Extract the [x, y] coordinate from the center of the cell holding the provided text.  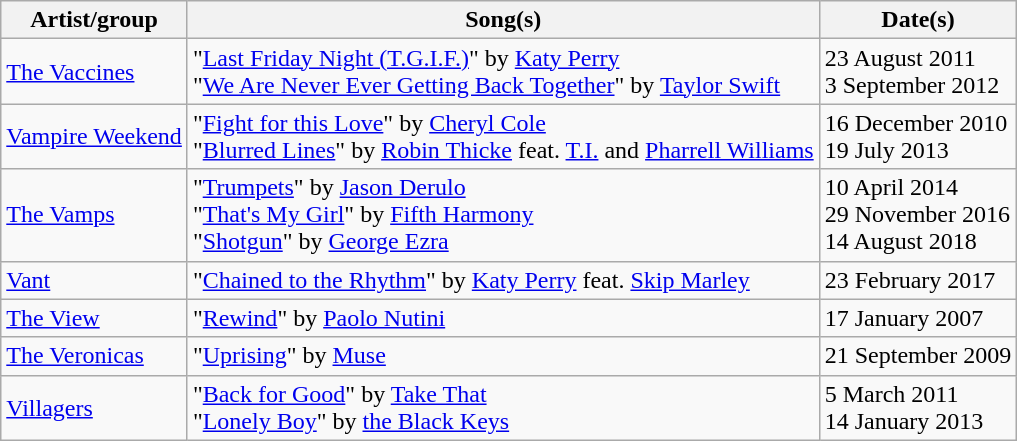
23 February 2017 [918, 280]
21 September 2009 [918, 356]
16 December 201019 July 2013 [918, 136]
The Veronicas [94, 356]
Artist/group [94, 20]
"Chained to the Rhythm" by Katy Perry feat. Skip Marley [503, 280]
10 April 201429 November 201614 August 2018 [918, 215]
23 August 20113 September 2012 [918, 72]
Date(s) [918, 20]
"Rewind" by Paolo Nutini [503, 318]
Vampire Weekend [94, 136]
5 March 201114 January 2013 [918, 408]
"Fight for this Love" by Cheryl Cole"Blurred Lines" by Robin Thicke feat. T.I. and Pharrell Williams [503, 136]
The Vaccines [94, 72]
The View [94, 318]
Song(s) [503, 20]
"Uprising" by Muse [503, 356]
"Back for Good" by Take That"Lonely Boy" by the Black Keys [503, 408]
"Trumpets" by Jason Derulo"That's My Girl" by Fifth Harmony"Shotgun" by George Ezra [503, 215]
Vant [94, 280]
Villagers [94, 408]
17 January 2007 [918, 318]
"Last Friday Night (T.G.I.F.)" by Katy Perry"We Are Never Ever Getting Back Together" by Taylor Swift [503, 72]
The Vamps [94, 215]
